Return the [x, y] coordinate for the center point of the cell that contains the specified text.  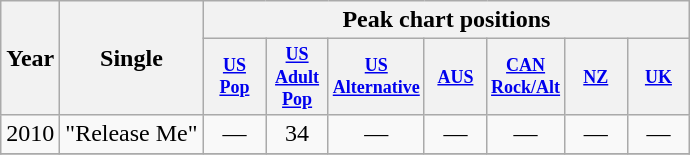
CAN Rock/Alt [526, 77]
2010 [30, 134]
Single [132, 58]
USAlternative [376, 77]
AUS [456, 77]
Peak chart positions [446, 20]
34 [298, 134]
US Adult Pop [298, 77]
"Release Me" [132, 134]
Year [30, 58]
NZ [596, 77]
US Pop [234, 77]
UK [658, 77]
